Search for the cell housing the specified text and yield its [X, Y] center coordinate. 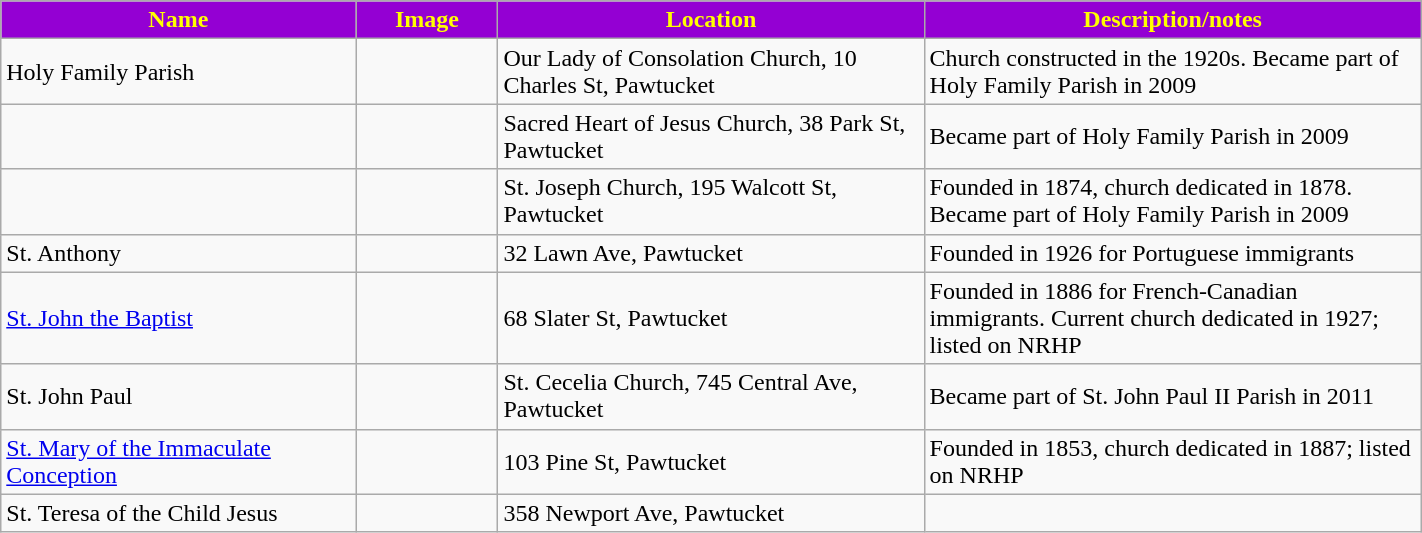
Founded in 1886 for French-Canadian immigrants. Current church dedicated in 1927; listed on NRHP [1172, 318]
St. Teresa of the Child Jesus [178, 513]
Became part of St. John Paul II Parish in 2011 [1172, 396]
St. Cecelia Church, 745 Central Ave, Pawtucket [711, 396]
68 Slater St, Pawtucket [711, 318]
Image [427, 20]
St. John the Baptist [178, 318]
Name [178, 20]
St. Joseph Church, 195 Walcott St, Pawtucket [711, 202]
Founded in 1926 for Portuguese immigrants [1172, 253]
Founded in 1853, church dedicated in 1887; listed on NRHP [1172, 462]
St. Mary of the Immaculate Conception [178, 462]
32 Lawn Ave, Pawtucket [711, 253]
Holy Family Parish [178, 72]
St. Anthony [178, 253]
Location [711, 20]
358 Newport Ave, Pawtucket [711, 513]
103 Pine St, Pawtucket [711, 462]
Our Lady of Consolation Church, 10 Charles St, Pawtucket [711, 72]
Description/notes [1172, 20]
Founded in 1874, church dedicated in 1878. Became part of Holy Family Parish in 2009 [1172, 202]
St. John Paul [178, 396]
Church constructed in the 1920s. Became part of Holy Family Parish in 2009 [1172, 72]
Became part of Holy Family Parish in 2009 [1172, 136]
Sacred Heart of Jesus Church, 38 Park St, Pawtucket [711, 136]
